Search for the cell housing the specified text and yield its [X, Y] center coordinate. 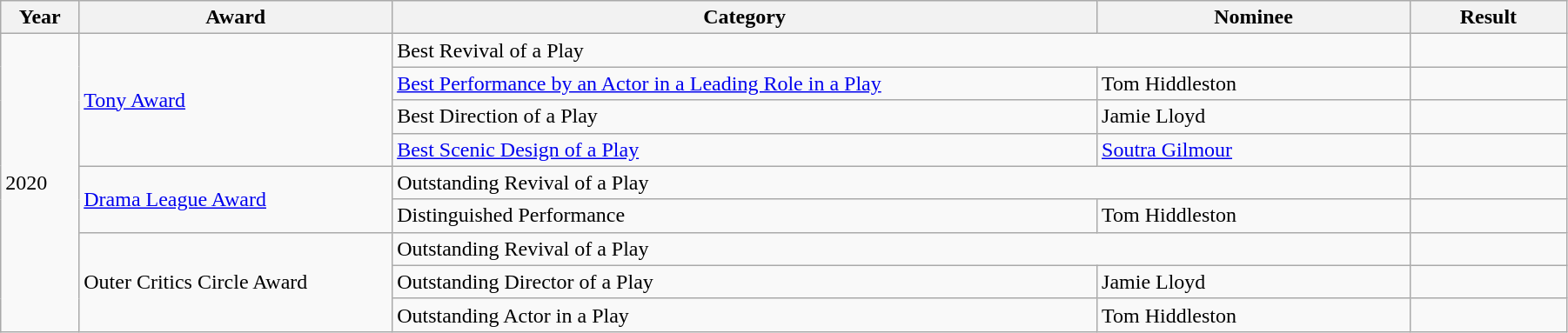
Outstanding Director of a Play [745, 282]
Soutra Gilmour [1254, 150]
Drama League Award [236, 199]
Best Direction of a Play [745, 117]
2020 [40, 183]
Result [1488, 17]
Outstanding Actor in a Play [745, 315]
Best Revival of a Play [901, 50]
Best Scenic Design of a Play [745, 150]
Outer Critics Circle Award [236, 282]
Category [745, 17]
Year [40, 17]
Distinguished Performance [745, 216]
Tony Award [236, 100]
Nominee [1254, 17]
Award [236, 17]
Best Performance by an Actor in a Leading Role in a Play [745, 83]
